Search for the cell housing the specified text and yield its (x, y) center coordinate. 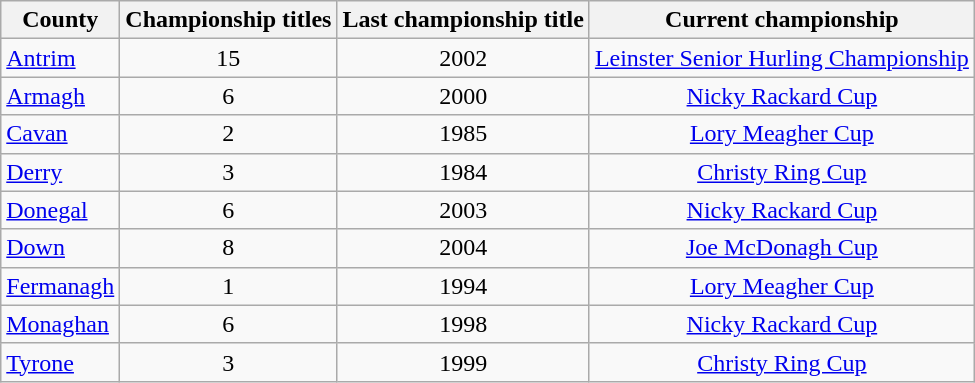
Last championship title (463, 20)
Fermanagh (60, 286)
1994 (463, 286)
Joe McDonagh Cup (782, 248)
1984 (463, 172)
2004 (463, 248)
County (60, 20)
Current championship (782, 20)
Armagh (60, 96)
1998 (463, 324)
Down (60, 248)
Leinster Senior Hurling Championship (782, 58)
Derry (60, 172)
Cavan (60, 134)
2000 (463, 96)
Donegal (60, 210)
2 (228, 134)
Antrim (60, 58)
2003 (463, 210)
1 (228, 286)
15 (228, 58)
Championship titles (228, 20)
1999 (463, 362)
8 (228, 248)
2002 (463, 58)
Monaghan (60, 324)
Tyrone (60, 362)
1985 (463, 134)
